Return [x, y] of the center of cell containing provided text 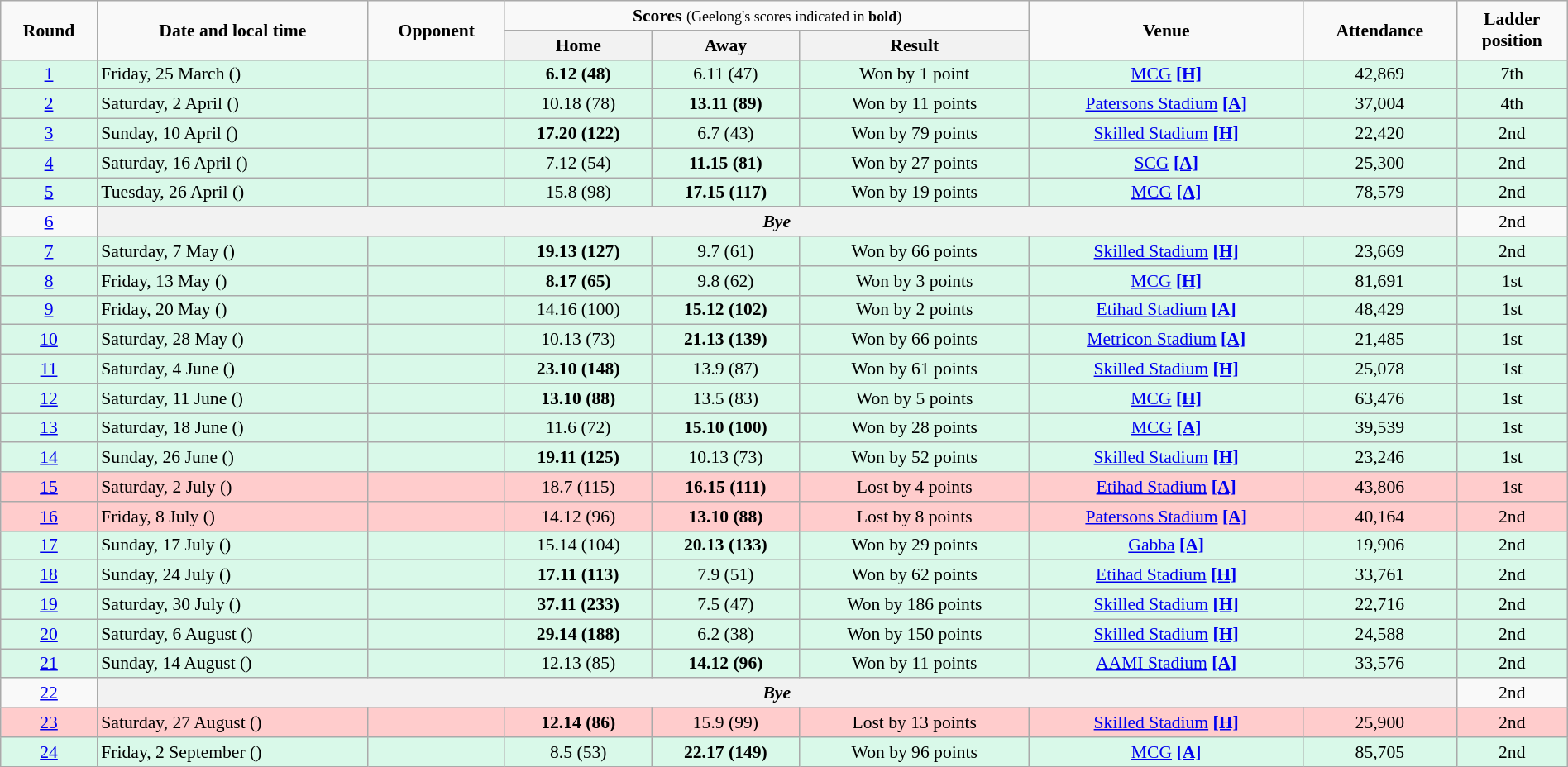
9.7 (61) [725, 251]
11.6 (72) [578, 428]
Won by 150 points [914, 634]
17.20 (122) [578, 134]
78,579 [1379, 193]
40,164 [1379, 517]
16.15 (111) [725, 487]
7 [50, 251]
Saturday, 2 July () [232, 487]
15.10 (100) [725, 428]
Attendance [1379, 30]
13.9 (87) [725, 369]
11.15 (81) [725, 163]
Friday, 20 May () [232, 310]
Sunday, 17 July () [232, 545]
5 [50, 193]
Lost by 8 points [914, 517]
19.11 (125) [578, 458]
85,705 [1379, 752]
10 [50, 340]
Won by 186 points [914, 605]
39,539 [1379, 428]
Won by 3 points [914, 281]
33,761 [1379, 575]
20 [50, 634]
Saturday, 6 August () [232, 634]
Tuesday, 26 April () [232, 193]
23 [50, 722]
Won by 61 points [914, 369]
Away [725, 45]
Sunday, 10 April () [232, 134]
13.5 (83) [725, 398]
18.7 (115) [578, 487]
Ladderposition [1512, 30]
Won by 5 points [914, 398]
33,576 [1379, 664]
15.12 (102) [725, 310]
Saturday, 4 June () [232, 369]
Etihad Stadium [H] [1166, 575]
Home [578, 45]
25,900 [1379, 722]
15 [50, 487]
Won by 1 point [914, 74]
Saturday, 27 August () [232, 722]
Saturday, 28 May () [232, 340]
18 [50, 575]
7.9 (51) [725, 575]
Saturday, 30 July () [232, 605]
Friday, 2 September () [232, 752]
Won by 79 points [914, 134]
Friday, 13 May () [232, 281]
24,588 [1379, 634]
Friday, 8 July () [232, 517]
Metricon Stadium [A] [1166, 340]
43,806 [1379, 487]
Saturday, 18 June () [232, 428]
Venue [1166, 30]
22.17 (149) [725, 752]
21 [50, 664]
6.12 (48) [578, 74]
7.5 (47) [725, 605]
15.9 (99) [725, 722]
22 [50, 693]
Won by 28 points [914, 428]
25,300 [1379, 163]
12.14 (86) [578, 722]
9.8 (62) [725, 281]
6.11 (47) [725, 74]
Sunday, 24 July () [232, 575]
10.18 (78) [578, 104]
29.14 (188) [578, 634]
15.14 (104) [578, 545]
9 [50, 310]
23,246 [1379, 458]
22,420 [1379, 134]
22,716 [1379, 605]
7th [1512, 74]
Saturday, 11 June () [232, 398]
Won by 27 points [914, 163]
37,004 [1379, 104]
20.13 (133) [725, 545]
23,669 [1379, 251]
17.15 (117) [725, 193]
63,476 [1379, 398]
Date and local time [232, 30]
13.11 (89) [725, 104]
8.5 (53) [578, 752]
21,485 [1379, 340]
12.13 (85) [578, 664]
Scores (Geelong's scores indicated in bold) [767, 16]
7.12 (54) [578, 163]
Opponent [437, 30]
Won by 2 points [914, 310]
Gabba [A] [1166, 545]
25,078 [1379, 369]
81,691 [1379, 281]
Saturday, 2 April () [232, 104]
13 [50, 428]
12 [50, 398]
17.11 (113) [578, 575]
Won by 96 points [914, 752]
17 [50, 545]
1 [50, 74]
Round [50, 30]
Won by 19 points [914, 193]
SCG [A] [1166, 163]
6.7 (43) [725, 134]
Lost by 4 points [914, 487]
11 [50, 369]
Sunday, 14 August () [232, 664]
19.13 (127) [578, 251]
2 [50, 104]
Won by 29 points [914, 545]
Lost by 13 points [914, 722]
Saturday, 16 April () [232, 163]
Won by 52 points [914, 458]
Friday, 25 March () [232, 74]
14.16 (100) [578, 310]
19,906 [1379, 545]
Won by 62 points [914, 575]
48,429 [1379, 310]
15.8 (98) [578, 193]
21.13 (139) [725, 340]
AAMI Stadium [A] [1166, 664]
4th [1512, 104]
Sunday, 26 June () [232, 458]
42,869 [1379, 74]
8 [50, 281]
6 [50, 222]
4 [50, 163]
6.2 (38) [725, 634]
8.17 (65) [578, 281]
Result [914, 45]
24 [50, 752]
14 [50, 458]
Saturday, 7 May () [232, 251]
23.10 (148) [578, 369]
19 [50, 605]
3 [50, 134]
37.11 (233) [578, 605]
16 [50, 517]
